Provide the [X, Y] coordinate of the cell's center where the given text is located.  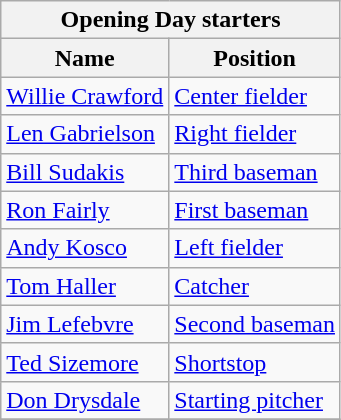
Willie Crawford [85, 96]
Starting pitcher [255, 400]
Shortstop [255, 362]
Don Drysdale [85, 400]
Name [85, 58]
Left fielder [255, 248]
Andy Kosco [85, 248]
First baseman [255, 210]
Len Gabrielson [85, 134]
Position [255, 58]
Opening Day starters [171, 20]
Ron Fairly [85, 210]
Third baseman [255, 172]
Second baseman [255, 324]
Catcher [255, 286]
Bill Sudakis [85, 172]
Jim Lefebvre [85, 324]
Tom Haller [85, 286]
Center fielder [255, 96]
Right fielder [255, 134]
Ted Sizemore [85, 362]
